From the cell containing the given text, extract its center point as (X, Y) coordinate. 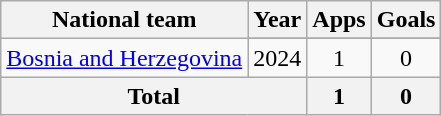
2024 (278, 58)
National team (124, 20)
Year (278, 20)
Goals (406, 20)
Total (154, 96)
Apps (339, 20)
Bosnia and Herzegovina (124, 58)
